Detect which cell encompasses the target text, then output its (x, y) center coordinate. 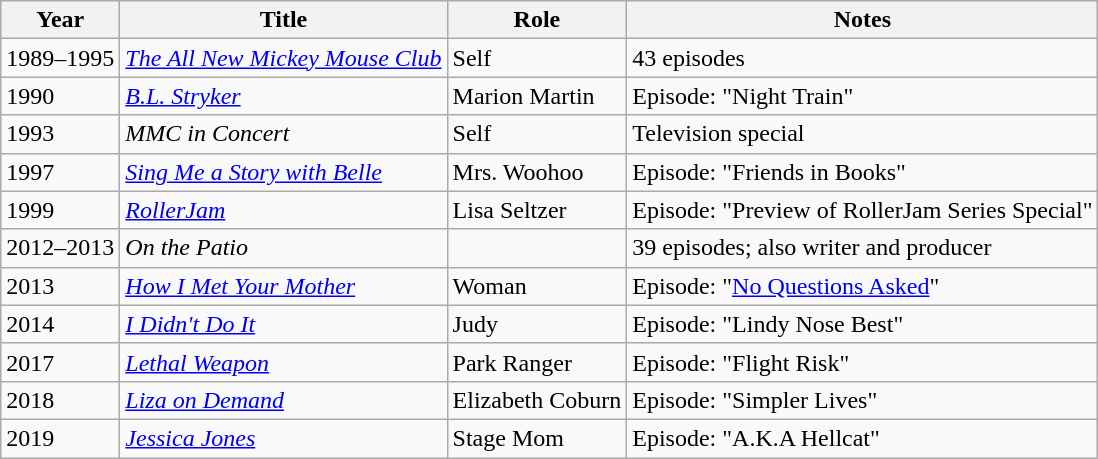
Lisa Seltzer (537, 210)
1989–1995 (60, 58)
B.L. Stryker (284, 96)
Episode: "Night Train" (862, 96)
Liza on Demand (284, 400)
Episode: "Lindy Nose Best" (862, 324)
39 episodes; also writer and producer (862, 248)
RollerJam (284, 210)
Marion Martin (537, 96)
43 episodes (862, 58)
Television special (862, 134)
Notes (862, 20)
I Didn't Do It (284, 324)
On the Patio (284, 248)
Episode: "Simpler Lives" (862, 400)
Episode: "A.K.A Hellcat" (862, 438)
Lethal Weapon (284, 362)
Mrs. Woohoo (537, 172)
Judy (537, 324)
2017 (60, 362)
1990 (60, 96)
2018 (60, 400)
2012–2013 (60, 248)
1997 (60, 172)
Title (284, 20)
The All New Mickey Mouse Club (284, 58)
Role (537, 20)
How I Met Your Mother (284, 286)
Year (60, 20)
Episode: "Friends in Books" (862, 172)
Jessica Jones (284, 438)
2019 (60, 438)
MMC in Concert (284, 134)
Woman (537, 286)
Episode: "Flight Risk" (862, 362)
Park Ranger (537, 362)
Elizabeth Coburn (537, 400)
2014 (60, 324)
1999 (60, 210)
2013 (60, 286)
Episode: "No Questions Asked" (862, 286)
Stage Mom (537, 438)
1993 (60, 134)
Sing Me a Story with Belle (284, 172)
Episode: "Preview of RollerJam Series Special" (862, 210)
